Provide the [x, y] coordinate of the cell's center where the given text is located.  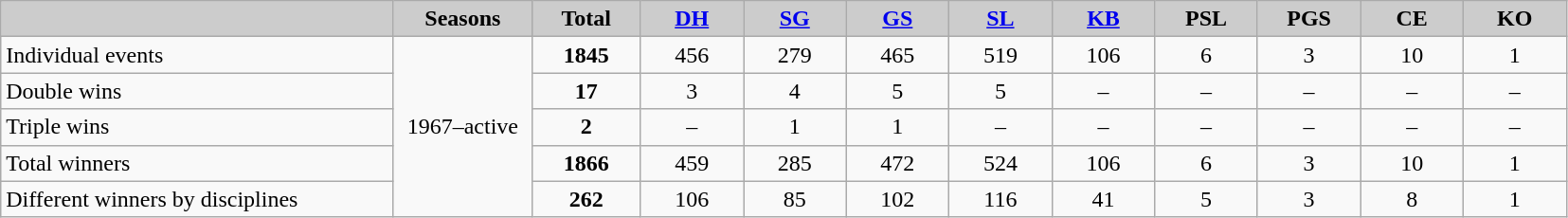
Double wins [197, 91]
85 [794, 199]
456 [692, 55]
Different winners by disciplines [197, 199]
Total winners [197, 163]
PGS [1309, 19]
519 [1000, 55]
CE [1412, 19]
17 [586, 91]
KO [1514, 19]
1845 [586, 55]
102 [898, 199]
465 [898, 55]
Total [586, 19]
1866 [586, 163]
2 [586, 127]
459 [692, 163]
GS [898, 19]
285 [794, 163]
472 [898, 163]
1967–active [462, 127]
KB [1103, 19]
SL [1000, 19]
524 [1000, 163]
DH [692, 19]
41 [1103, 199]
SG [794, 19]
Triple wins [197, 127]
Seasons [462, 19]
279 [794, 55]
Individual events [197, 55]
116 [1000, 199]
262 [586, 199]
4 [794, 91]
8 [1412, 199]
PSL [1207, 19]
